For the text-containing cell, return its midpoint in (X, Y) coordinate format. 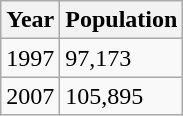
Population (122, 20)
Year (30, 20)
1997 (30, 58)
97,173 (122, 58)
105,895 (122, 96)
2007 (30, 96)
